Locate the cell with the specified text and output its [X, Y] center coordinate. 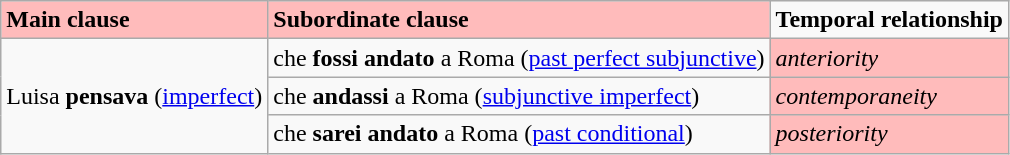
posteriority [889, 134]
Luisa pensava (imperfect) [134, 96]
che sarei andato a Roma (past conditional) [519, 134]
che fossi andato a Roma (past perfect subjunctive) [519, 58]
Subordinate clause [519, 20]
contemporaneity [889, 96]
anteriority [889, 58]
Main clause [134, 20]
Temporal relationship [889, 20]
che andassi a Roma (subjunctive imperfect) [519, 96]
